Output the [x, y] coordinate of the center of the cell containing the given text.  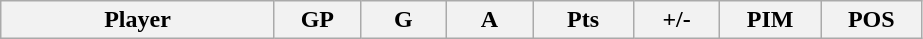
PIM [770, 20]
Player [138, 20]
POS [872, 20]
G [403, 20]
+/- [677, 20]
GP [317, 20]
A [489, 20]
Pts [582, 20]
